Capture the cell that displays the provided text and extract its (x, y) central coordinate. 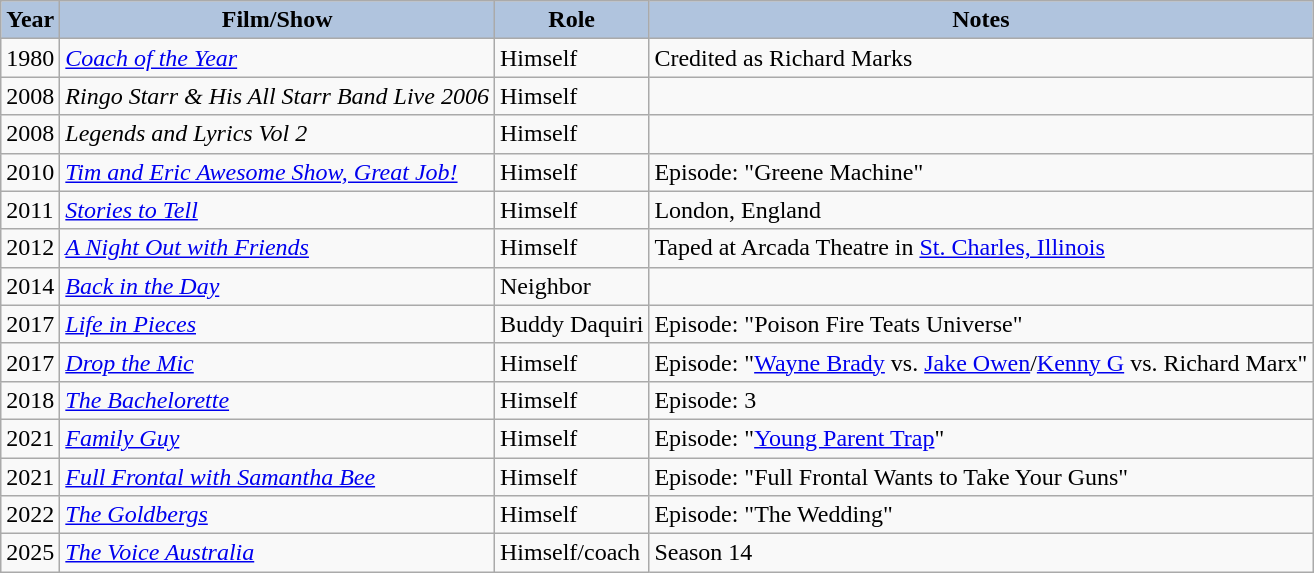
2025 (30, 553)
2014 (30, 286)
Episode: "Young Parent Trap" (981, 438)
Drop the Mic (278, 362)
2012 (30, 248)
Episode: "Full Frontal Wants to Take Your Guns" (981, 477)
2010 (30, 172)
Credited as Richard Marks (981, 58)
Episode: "Greene Machine" (981, 172)
Year (30, 20)
The Bachelorette (278, 400)
Taped at Arcada Theatre in St. Charles, Illinois (981, 248)
Episode: "Wayne Brady vs. Jake Owen/Kenny G vs. Richard Marx" (981, 362)
1980 (30, 58)
Role (571, 20)
Neighbor (571, 286)
A Night Out with Friends (278, 248)
Ringo Starr & His All Starr Band Live 2006 (278, 96)
Season 14 (981, 553)
Film/Show (278, 20)
Episode: "Poison Fire Teats Universe" (981, 324)
London, England (981, 210)
Stories to Tell (278, 210)
The Goldbergs (278, 515)
Tim and Eric Awesome Show, Great Job! (278, 172)
2018 (30, 400)
Life in Pieces (278, 324)
The Voice Australia (278, 553)
2022 (30, 515)
Family Guy (278, 438)
Himself/coach (571, 553)
2011 (30, 210)
Back in the Day (278, 286)
Episode: "The Wedding" (981, 515)
Coach of the Year (278, 58)
Legends and Lyrics Vol 2 (278, 134)
Episode: 3 (981, 400)
Full Frontal with Samantha Bee (278, 477)
Notes (981, 20)
Buddy Daquiri (571, 324)
